Search for the cell housing the specified text and yield its [x, y] center coordinate. 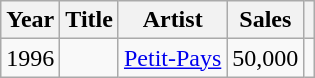
Petit-Pays [172, 58]
Title [90, 20]
Artist [172, 20]
Year [30, 20]
Sales [266, 20]
50,000 [266, 58]
1996 [30, 58]
